Find where the given text appears and provide that cell's center as [X, Y] coordinate. 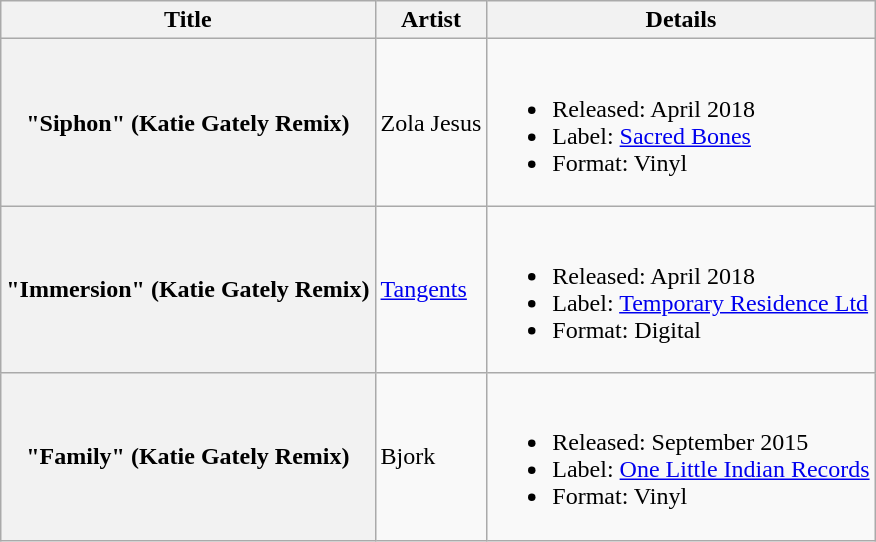
Details [681, 20]
"Family" (Katie Gately Remix) [188, 456]
Released: September 2015Label: One Little Indian RecordsFormat: Vinyl [681, 456]
Bjork [431, 456]
Released: April 2018Label: Sacred BonesFormat: Vinyl [681, 122]
"Siphon" (Katie Gately Remix) [188, 122]
Title [188, 20]
"Immersion" (Katie Gately Remix) [188, 290]
Released: April 2018Label: Temporary Residence LtdFormat: Digital [681, 290]
Tangents [431, 290]
Artist [431, 20]
Zola Jesus [431, 122]
